Capture the cell that displays the provided text and extract its [X, Y] central coordinate. 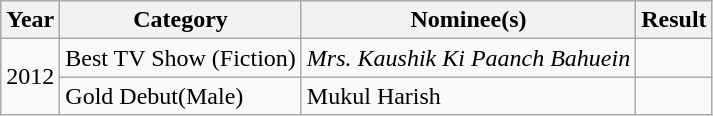
2012 [30, 77]
Category [181, 20]
Mrs. Kaushik Ki Paanch Bahuein [468, 58]
Nominee(s) [468, 20]
Gold Debut(Male) [181, 96]
Best TV Show (Fiction) [181, 58]
Mukul Harish [468, 96]
Result [674, 20]
Year [30, 20]
